Capture the cell that displays the provided text and extract its (x, y) central coordinate. 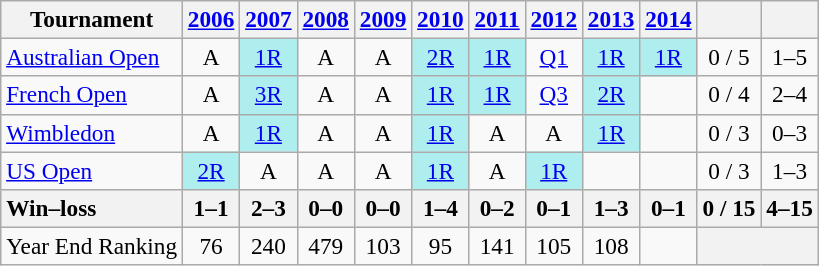
2–4 (790, 95)
2010 (440, 19)
Win–loss (92, 208)
0 / 15 (729, 208)
2008 (326, 19)
108 (610, 246)
1–1 (210, 208)
2006 (210, 19)
Q1 (554, 57)
2013 (610, 19)
240 (268, 246)
95 (440, 246)
1–5 (790, 57)
2009 (382, 19)
0 / 5 (729, 57)
2011 (497, 19)
103 (382, 246)
76 (210, 246)
French Open (92, 95)
2014 (668, 19)
Tournament (92, 19)
Australian Open (92, 57)
4–15 (790, 208)
0 / 4 (729, 95)
0–3 (790, 133)
105 (554, 246)
479 (326, 246)
2–3 (268, 208)
3R (268, 95)
2007 (268, 19)
2012 (554, 19)
Wimbledon (92, 133)
US Open (92, 170)
0–2 (497, 208)
Year End Ranking (92, 246)
1–4 (440, 208)
141 (497, 246)
Q3 (554, 95)
